From the cell containing the given text, extract its center point as [X, Y] coordinate. 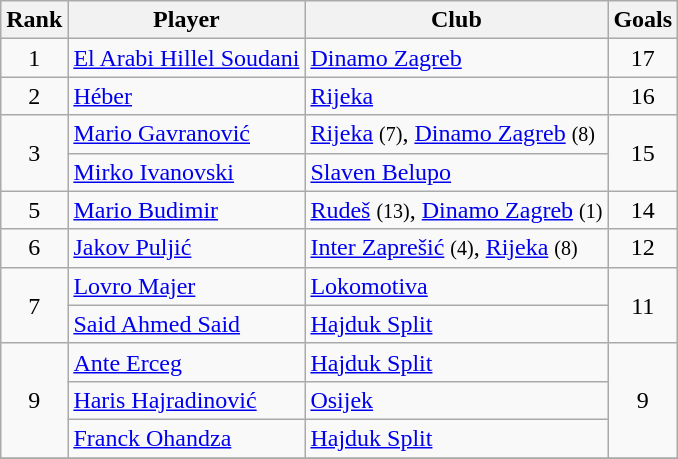
7 [34, 305]
Dinamo Zagreb [456, 58]
5 [34, 210]
12 [643, 248]
El Arabi Hillel Soudani [186, 58]
6 [34, 248]
Rijeka [456, 96]
Rudeš (13), Dinamo Zagreb (1) [456, 210]
2 [34, 96]
Lovro Majer [186, 286]
Inter Zaprešić (4), Rijeka (8) [456, 248]
Jakov Puljić [186, 248]
Club [456, 20]
Mario Gavranović [186, 134]
3 [34, 153]
Slaven Belupo [456, 172]
14 [643, 210]
Said Ahmed Said [186, 324]
Ante Erceg [186, 362]
Mario Budimir [186, 210]
Mirko Ivanovski [186, 172]
17 [643, 58]
15 [643, 153]
1 [34, 58]
Lokomotiva [456, 286]
Rijeka (7), Dinamo Zagreb (8) [456, 134]
Player [186, 20]
Goals [643, 20]
Osijek [456, 400]
Haris Hajradinović [186, 400]
16 [643, 96]
Rank [34, 20]
Franck Ohandza [186, 438]
11 [643, 305]
Héber [186, 96]
